Search for the cell housing the specified text and yield its [x, y] center coordinate. 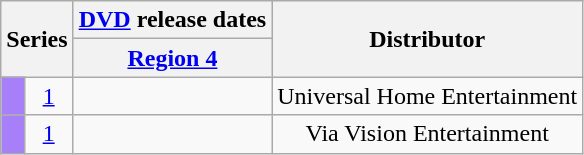
Universal Home Entertainment [428, 96]
Region 4 [172, 58]
Via Vision Entertainment [428, 134]
Distributor [428, 39]
Series [37, 39]
DVD release dates [172, 20]
